Extract the [X, Y] coordinate from the center of the cell holding the provided text.  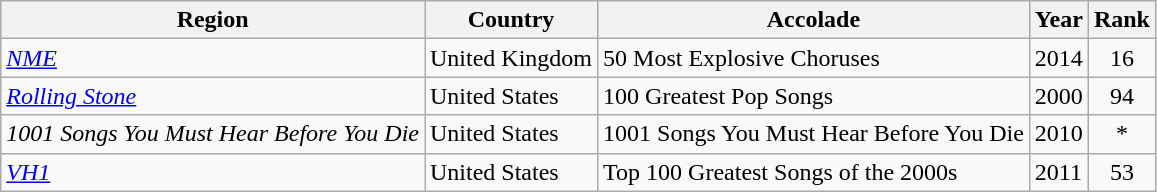
Accolade [814, 20]
NME [213, 58]
Top 100 Greatest Songs of the 2000s [814, 172]
Year [1058, 20]
16 [1122, 58]
50 Most Explosive Choruses [814, 58]
94 [1122, 96]
Country [510, 20]
Rank [1122, 20]
2011 [1058, 172]
Rolling Stone [213, 96]
2000 [1058, 96]
2014 [1058, 58]
Region [213, 20]
53 [1122, 172]
100 Greatest Pop Songs [814, 96]
* [1122, 134]
2010 [1058, 134]
VH1 [213, 172]
United Kingdom [510, 58]
